Return the (X, Y) coordinate for the center point of the cell that contains the specified text.  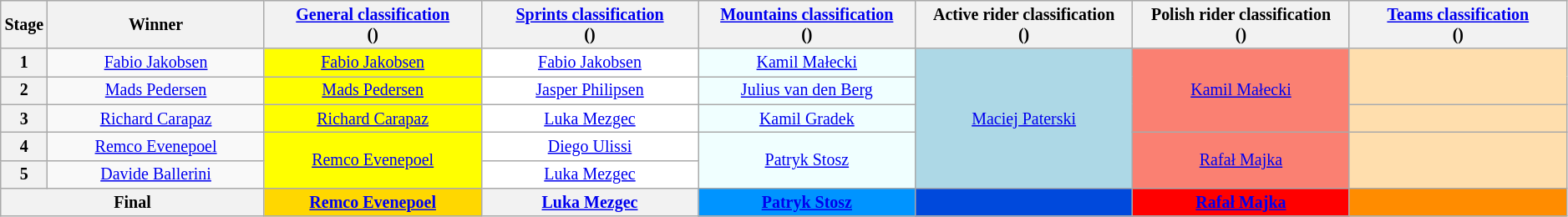
Active rider classification() (1024, 25)
Teams classification() (1458, 25)
Maciej Paterski (1024, 119)
1 (24, 63)
4 (24, 147)
5 (24, 174)
Stage (24, 25)
Diego Ulissi (590, 147)
Polish rider classification() (1241, 25)
Davide Ballerini (155, 174)
Sprints classification() (590, 25)
Mountains classification() (807, 25)
3 (24, 119)
Jasper Philipsen (590, 90)
2 (24, 90)
Julius van den Berg (807, 90)
Winner (155, 25)
Final (132, 202)
Kamil Gradek (807, 119)
General classification() (373, 25)
